Search for the cell housing the specified text and yield its [X, Y] center coordinate. 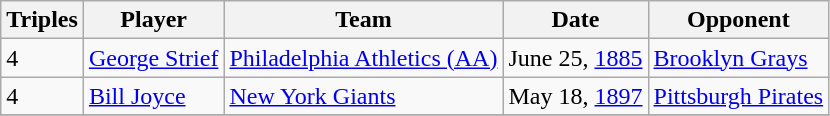
Player [154, 20]
George Strief [154, 58]
Bill Joyce [154, 96]
Pittsburgh Pirates [738, 96]
May 18, 1897 [576, 96]
June 25, 1885 [576, 58]
Opponent [738, 20]
New York Giants [364, 96]
Team [364, 20]
Philadelphia Athletics (AA) [364, 58]
Date [576, 20]
Triples [42, 20]
Brooklyn Grays [738, 58]
